Locate the cell with the specified text and output its (x, y) center coordinate. 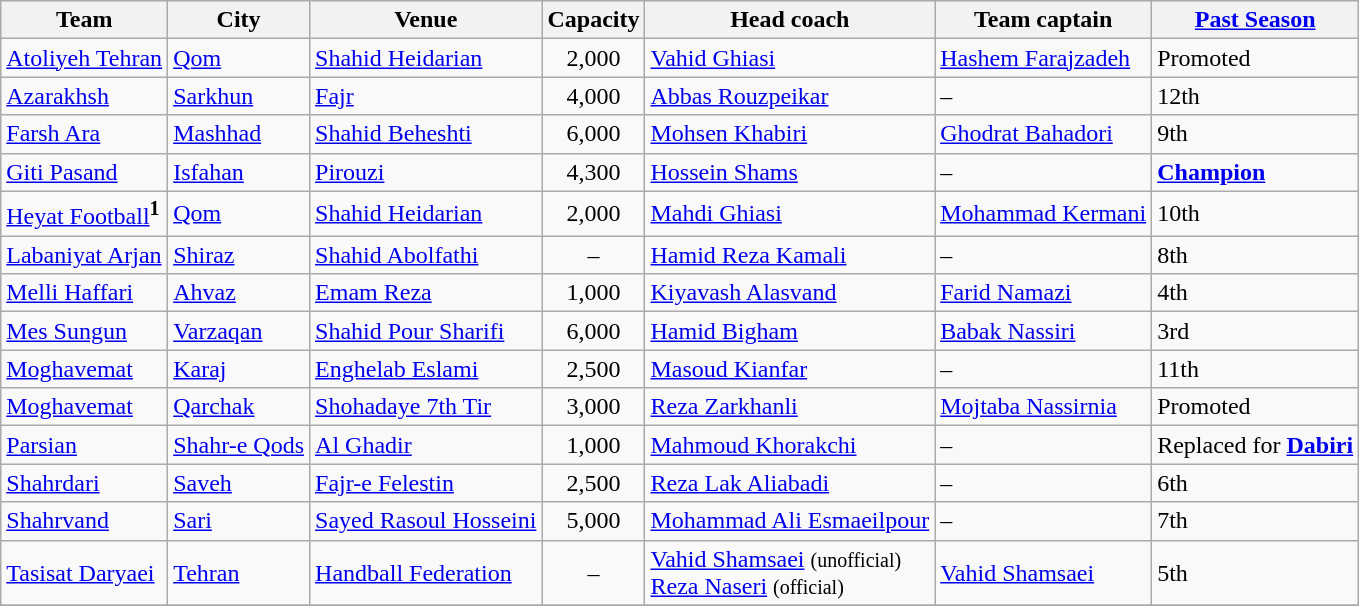
5th (1256, 572)
Shahr-e Qods (239, 445)
Mohsen Khabiri (790, 134)
Isfahan (239, 172)
Atoliyeh Tehran (84, 58)
Farsh Ara (84, 134)
5,000 (594, 521)
12th (1256, 96)
Shahid Pour Sharifi (426, 331)
Champion (1256, 172)
Reza Lak Aliabadi (790, 483)
Enghelab Eslami (426, 369)
Pirouzi (426, 172)
Replaced for Dabiri (1256, 445)
Al Ghadir (426, 445)
Fajr (426, 96)
Farid Namazi (1044, 293)
Ahvaz (239, 293)
Hamid Reza Kamali (790, 255)
Mahmoud Khorakchi (790, 445)
Tasisat Daryaei (84, 572)
Sarkhun (239, 96)
6th (1256, 483)
Past Season (1256, 20)
Mohammad Ali Esmaeilpour (790, 521)
4th (1256, 293)
Mahdi Ghiasi (790, 214)
8th (1256, 255)
Shahid Abolfathi (426, 255)
Labaniyat Arjan (84, 255)
Hamid Bigham (790, 331)
Fajr-e Felestin (426, 483)
Mashhad (239, 134)
Varzaqan (239, 331)
Reza Zarkhanli (790, 407)
Venue (426, 20)
Vahid Ghiasi (790, 58)
Head coach (790, 20)
Shahid Beheshti (426, 134)
Tehran (239, 572)
Heyat Football1 (84, 214)
10th (1256, 214)
3,000 (594, 407)
Shohadaye 7th Tir (426, 407)
3rd (1256, 331)
Mojtaba Nassirnia (1044, 407)
11th (1256, 369)
Team captain (1044, 20)
Hossein Shams (790, 172)
Karaj (239, 369)
Shahrdari (84, 483)
Shahrvand (84, 521)
Sayed Rasoul Hosseini (426, 521)
Sari (239, 521)
Vahid Shamsaei (unofficial) Reza Naseri (official) (790, 572)
Abbas Rouzpeikar (790, 96)
Qarchak (239, 407)
Parsian (84, 445)
Shiraz (239, 255)
Kiyavash Alasvand (790, 293)
9th (1256, 134)
Azarakhsh (84, 96)
City (239, 20)
Masoud Kianfar (790, 369)
Saveh (239, 483)
Handball Federation (426, 572)
Emam Reza (426, 293)
Melli Haffari (84, 293)
Vahid Shamsaei (1044, 572)
Babak Nassiri (1044, 331)
Mohammad Kermani (1044, 214)
Capacity (594, 20)
Ghodrat Bahadori (1044, 134)
Team (84, 20)
4,300 (594, 172)
Mes Sungun (84, 331)
Hashem Farajzadeh (1044, 58)
Giti Pasand (84, 172)
4,000 (594, 96)
7th (1256, 521)
